Search for the cell housing the specified text and yield its (X, Y) center coordinate. 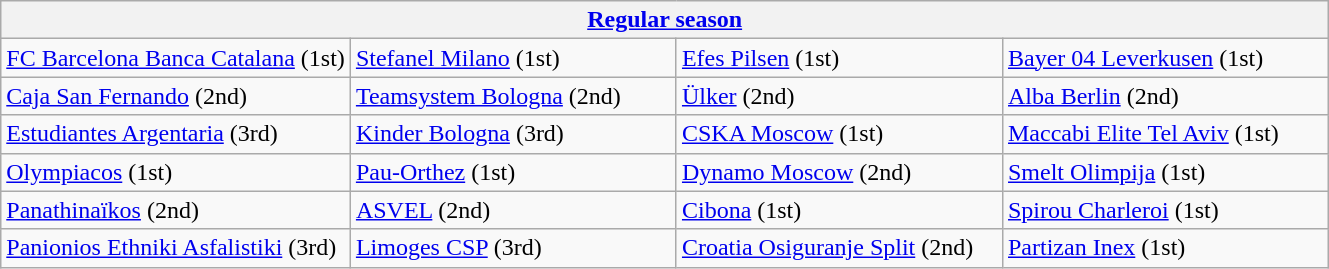
Partizan Inex (1st) (1165, 248)
Maccabi Elite Tel Aviv (1st) (1165, 134)
FC Barcelona Banca Catalana (1st) (176, 58)
Cibona (1st) (839, 210)
Kinder Bologna (3rd) (513, 134)
Stefanel Milano (1st) (513, 58)
Efes Pilsen (1st) (839, 58)
Bayer 04 Leverkusen (1st) (1165, 58)
Croatia Osiguranje Split (2nd) (839, 248)
Olympiacos (1st) (176, 172)
CSKA Moscow (1st) (839, 134)
Pau-Orthez (1st) (513, 172)
Estudiantes Argentaria (3rd) (176, 134)
Smelt Olimpija (1st) (1165, 172)
Limoges CSP (3rd) (513, 248)
Ülker (2nd) (839, 96)
Alba Berlin (2nd) (1165, 96)
Spirou Charleroi (1st) (1165, 210)
Panionios Ethniki Asfalistiki (3rd) (176, 248)
ASVEL (2nd) (513, 210)
Panathinaïkos (2nd) (176, 210)
Regular season (665, 20)
Dynamo Moscow (2nd) (839, 172)
Teamsystem Bologna (2nd) (513, 96)
Caja San Fernando (2nd) (176, 96)
